Detect which cell encompasses the target text, then output its [x, y] center coordinate. 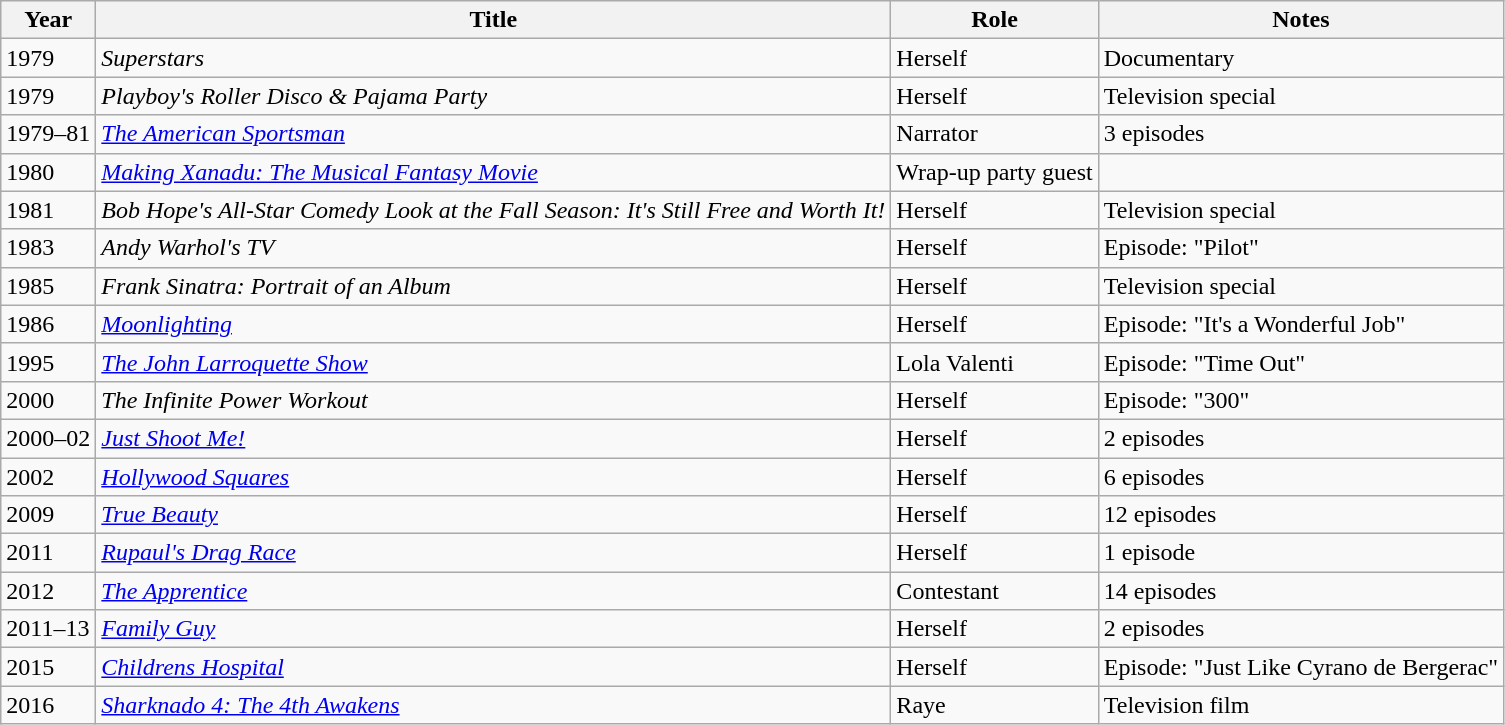
True Beauty [494, 515]
The American Sportsman [494, 134]
Playboy's Roller Disco & Pajama Party [494, 96]
Rupaul's Drag Race [494, 553]
Wrap-up party guest [994, 172]
Narrator [994, 134]
The Infinite Power Workout [494, 400]
Year [48, 20]
Television film [1300, 705]
2016 [48, 705]
2011–13 [48, 629]
14 episodes [1300, 591]
Role [994, 20]
Childrens Hospital [494, 667]
1995 [48, 362]
1981 [48, 210]
Episode: "Just Like Cyrano de Bergerac" [1300, 667]
Frank Sinatra: Portrait of an Album [494, 286]
1979–81 [48, 134]
Documentary [1300, 58]
Family Guy [494, 629]
1980 [48, 172]
1 episode [1300, 553]
Making Xanadu: The Musical Fantasy Movie [494, 172]
Hollywood Squares [494, 477]
Episode: "It's a Wonderful Job" [1300, 324]
Bob Hope's All-Star Comedy Look at the Fall Season: It's Still Free and Worth It! [494, 210]
1985 [48, 286]
2009 [48, 515]
2011 [48, 553]
2000–02 [48, 438]
Sharknado 4: The 4th Awakens [494, 705]
Andy Warhol's TV [494, 248]
1986 [48, 324]
2000 [48, 400]
Contestant [994, 591]
Lola Valenti [994, 362]
Raye [994, 705]
Episode: "300" [1300, 400]
Moonlighting [494, 324]
Episode: "Time Out" [1300, 362]
The Apprentice [494, 591]
2012 [48, 591]
Episode: "Pilot" [1300, 248]
12 episodes [1300, 515]
Just Shoot Me! [494, 438]
2015 [48, 667]
Title [494, 20]
Notes [1300, 20]
6 episodes [1300, 477]
Superstars [494, 58]
3 episodes [1300, 134]
2002 [48, 477]
The John Larroquette Show [494, 362]
1983 [48, 248]
